Output the (x, y) coordinate of the center of the cell containing the given text.  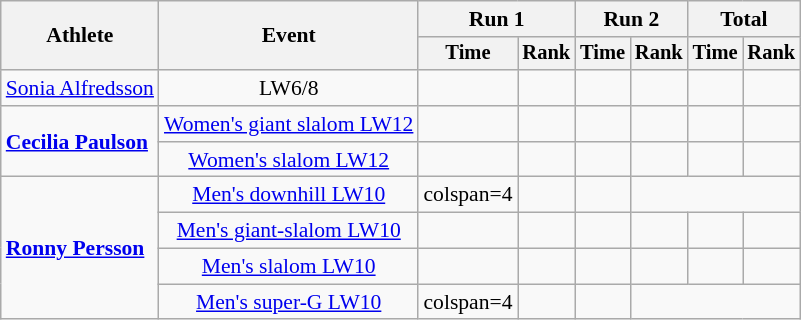
LW6/8 (288, 88)
Run 1 (496, 19)
Women's slalom LW12 (288, 160)
Women's giant slalom LW12 (288, 124)
Men's giant-slalom LW10 (288, 231)
Cecilia Paulson (80, 142)
Event (288, 36)
Men's super-G LW10 (288, 302)
Athlete (80, 36)
Run 2 (631, 19)
Men's slalom LW10 (288, 267)
Sonia Alfredsson (80, 88)
Total (744, 19)
Ronny Persson (80, 248)
Men's downhill LW10 (288, 195)
